Determine the [x, y] coordinate at the center of the cell enclosing the given text.  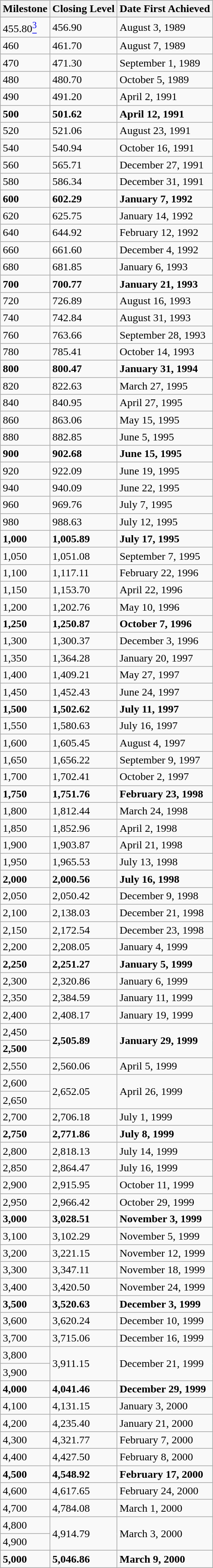
1,100 [25, 573]
620 [25, 216]
4,300 [25, 1440]
December 21, 1998 [165, 913]
January 5, 1999 [165, 964]
1,650 [25, 760]
July 16, 1998 [165, 879]
3,700 [25, 1338]
February 23, 1998 [165, 794]
January 21, 2000 [165, 1423]
December 3, 1999 [165, 1304]
February 17, 2000 [165, 1474]
2,138.03 [84, 913]
January 3, 2000 [165, 1406]
2,600 [25, 1083]
4,800 [25, 1525]
June 24, 1997 [165, 692]
April 21, 1998 [165, 845]
2,150 [25, 930]
December 4, 1992 [165, 250]
January 14, 1992 [165, 216]
2,505.89 [84, 1040]
2,550 [25, 1066]
3,715.06 [84, 1338]
4,235.40 [84, 1423]
May 15, 1995 [165, 420]
Milestone [25, 9]
June 15, 1995 [165, 454]
500 [25, 114]
680 [25, 267]
880 [25, 437]
700.77 [84, 284]
1,200 [25, 607]
800.47 [84, 369]
October 16, 1991 [165, 148]
1,903.87 [84, 845]
1,502.62 [84, 709]
February 8, 2000 [165, 1457]
October 7, 1996 [165, 624]
2,250 [25, 964]
1,800 [25, 811]
1,450 [25, 692]
2,050 [25, 896]
July 16, 1999 [165, 1168]
July 17, 1995 [165, 539]
1,300 [25, 641]
4,131.15 [84, 1406]
2,950 [25, 1202]
2,400 [25, 1015]
December 21, 1999 [165, 1363]
January 29, 1999 [165, 1040]
April 26, 1999 [165, 1091]
902.68 [84, 454]
December 16, 1999 [165, 1338]
July 12, 1995 [165, 522]
460 [25, 46]
January 6, 1999 [165, 981]
4,500 [25, 1474]
September 9, 1997 [165, 760]
491.20 [84, 97]
480 [25, 80]
520 [25, 131]
May 27, 1997 [165, 675]
763.66 [84, 335]
969.76 [84, 505]
2,320.86 [84, 981]
November 5, 1999 [165, 1236]
April 5, 1999 [165, 1066]
560 [25, 165]
3,028.51 [84, 1219]
1,700 [25, 777]
December 3, 1996 [165, 641]
4,041.46 [84, 1389]
September 1, 1989 [165, 63]
2,966.42 [84, 1202]
February 22, 1996 [165, 573]
882.85 [84, 437]
1,117.11 [84, 573]
2,706.18 [84, 1117]
3,400 [25, 1287]
681.85 [84, 267]
2,700 [25, 1117]
1,250 [25, 624]
3,420.50 [84, 1287]
November 18, 1999 [165, 1270]
501.62 [84, 114]
1,050 [25, 556]
1,850 [25, 828]
4,600 [25, 1491]
3,300 [25, 1270]
March 9, 2000 [165, 1559]
January 20, 1997 [165, 658]
1,852.96 [84, 828]
760 [25, 335]
1,350 [25, 658]
800 [25, 369]
June 22, 1995 [165, 488]
2,450 [25, 1032]
3,500 [25, 1304]
December 31, 1991 [165, 182]
January 11, 1999 [165, 998]
471.30 [84, 63]
2,208.05 [84, 947]
1,950 [25, 862]
3,520.63 [84, 1304]
1,812.44 [84, 811]
540.94 [84, 148]
1,750 [25, 794]
2,800 [25, 1151]
1,965.53 [84, 862]
600 [25, 199]
December 23, 1998 [165, 930]
Date First Achieved [165, 9]
1,250.87 [84, 624]
456.90 [84, 28]
780 [25, 352]
December 29, 1999 [165, 1389]
August 7, 1989 [165, 46]
December 9, 1998 [165, 896]
740 [25, 318]
3,600 [25, 1321]
July 14, 1999 [165, 1151]
455.803 [25, 28]
3,000 [25, 1219]
863.06 [84, 420]
March 1, 2000 [165, 1508]
4,427.50 [84, 1457]
3,620.24 [84, 1321]
1,153.70 [84, 590]
December 27, 1991 [165, 165]
4,548.92 [84, 1474]
920 [25, 471]
2,750 [25, 1134]
3,800 [25, 1355]
726.89 [84, 301]
1,005.89 [84, 539]
July 13, 1998 [165, 862]
4,700 [25, 1508]
2,000 [25, 879]
1,409.21 [84, 675]
January 7, 1992 [165, 199]
2,915.95 [84, 1185]
1,605.45 [84, 743]
2,100 [25, 913]
February 12, 1992 [165, 233]
November 24, 1999 [165, 1287]
April 12, 1991 [165, 114]
820 [25, 386]
July 7, 1995 [165, 505]
April 2, 1991 [165, 97]
2,384.59 [84, 998]
October 2, 1997 [165, 777]
October 29, 1999 [165, 1202]
4,400 [25, 1457]
521.06 [84, 131]
September 7, 1995 [165, 556]
470 [25, 63]
940.09 [84, 488]
1,600 [25, 743]
July 11, 1997 [165, 709]
2,771.86 [84, 1134]
988.63 [84, 522]
Closing Level [84, 9]
980 [25, 522]
January 6, 1993 [165, 267]
565.71 [84, 165]
1,400 [25, 675]
480.70 [84, 80]
4,000 [25, 1389]
5,000 [25, 1559]
4,900 [25, 1542]
2,350 [25, 998]
2,864.47 [84, 1168]
February 7, 2000 [165, 1440]
461.70 [84, 46]
586.34 [84, 182]
922.09 [84, 471]
July 8, 1999 [165, 1134]
2,650 [25, 1100]
March 3, 2000 [165, 1534]
August 4, 1997 [165, 743]
October 14, 1993 [165, 352]
3,102.29 [84, 1236]
2,900 [25, 1185]
5,046.86 [84, 1559]
June 19, 1995 [165, 471]
1,150 [25, 590]
1,300.37 [84, 641]
4,784.08 [84, 1508]
785.41 [84, 352]
4,617.65 [84, 1491]
August 3, 1989 [165, 28]
840.95 [84, 403]
August 23, 1991 [165, 131]
602.29 [84, 199]
2,850 [25, 1168]
3,200 [25, 1253]
April 22, 1996 [165, 590]
May 10, 1996 [165, 607]
1,051.08 [84, 556]
2,251.27 [84, 964]
2,408.17 [84, 1015]
1,656.22 [84, 760]
September 28, 1993 [165, 335]
4,914.79 [84, 1534]
700 [25, 284]
April 2, 1998 [165, 828]
1,751.76 [84, 794]
625.75 [84, 216]
January 19, 1999 [165, 1015]
660 [25, 250]
490 [25, 97]
860 [25, 420]
4,321.77 [84, 1440]
4,200 [25, 1423]
720 [25, 301]
2,500 [25, 1049]
1,202.76 [84, 607]
March 27, 1995 [165, 386]
644.92 [84, 233]
2,200 [25, 947]
July 1, 1999 [165, 1117]
900 [25, 454]
822.63 [84, 386]
4,100 [25, 1406]
3,900 [25, 1372]
640 [25, 233]
960 [25, 505]
1,550 [25, 726]
3,347.11 [84, 1270]
742.84 [84, 318]
1,500 [25, 709]
April 27, 1995 [165, 403]
3,911.15 [84, 1363]
2,172.54 [84, 930]
2,652.05 [84, 1091]
December 10, 1999 [165, 1321]
2,050.42 [84, 896]
August 31, 1993 [165, 318]
840 [25, 403]
June 5, 1995 [165, 437]
January 4, 1999 [165, 947]
August 16, 1993 [165, 301]
3,100 [25, 1236]
1,580.63 [84, 726]
540 [25, 148]
2,300 [25, 981]
2,818.13 [84, 1151]
2,560.06 [84, 1066]
1,000 [25, 539]
October 11, 1999 [165, 1185]
October 5, 1989 [165, 80]
580 [25, 182]
940 [25, 488]
November 12, 1999 [165, 1253]
February 24, 2000 [165, 1491]
January 21, 1993 [165, 284]
2,000.56 [84, 879]
November 3, 1999 [165, 1219]
1,452.43 [84, 692]
January 31, 1994 [165, 369]
July 16, 1997 [165, 726]
661.60 [84, 250]
1,364.28 [84, 658]
March 24, 1998 [165, 811]
1,900 [25, 845]
3,221.15 [84, 1253]
1,702.41 [84, 777]
